Locate the cell with the specified text and output its (x, y) center coordinate. 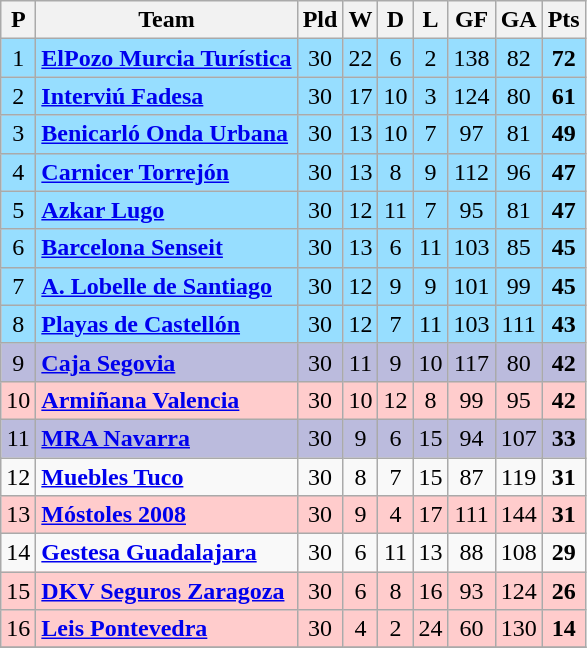
22 (360, 58)
107 (518, 438)
Armiñana Valencia (166, 400)
A. Lobelle de Santiago (166, 286)
W (360, 20)
Gestesa Guadalajara (166, 553)
117 (472, 362)
144 (518, 515)
5 (18, 210)
61 (564, 96)
D (396, 20)
94 (472, 438)
Azkar Lugo (166, 210)
DKV Seguros Zaragoza (166, 591)
138 (472, 58)
93 (472, 591)
Team (166, 20)
72 (564, 58)
Playas de Castellón (166, 324)
108 (518, 553)
Caja Segovia (166, 362)
96 (518, 172)
Barcelona Senseit (166, 248)
88 (472, 553)
Benicarló Onda Urbana (166, 134)
82 (518, 58)
1 (18, 58)
43 (564, 324)
112 (472, 172)
60 (472, 629)
101 (472, 286)
130 (518, 629)
85 (518, 248)
L (430, 20)
Leis Pontevedra (166, 629)
MRA Navarra (166, 438)
ElPozo Murcia Turística (166, 58)
49 (564, 134)
26 (564, 591)
GA (518, 20)
Pts (564, 20)
P (18, 20)
29 (564, 553)
119 (518, 477)
Móstoles 2008 (166, 515)
Muebles Tuco (166, 477)
Pld (320, 20)
24 (430, 629)
33 (564, 438)
Carnicer Torrejón (166, 172)
GF (472, 20)
87 (472, 477)
97 (472, 134)
Interviú Fadesa (166, 96)
